Return the [X, Y] coordinate for the center point of the cell that contains the specified text.  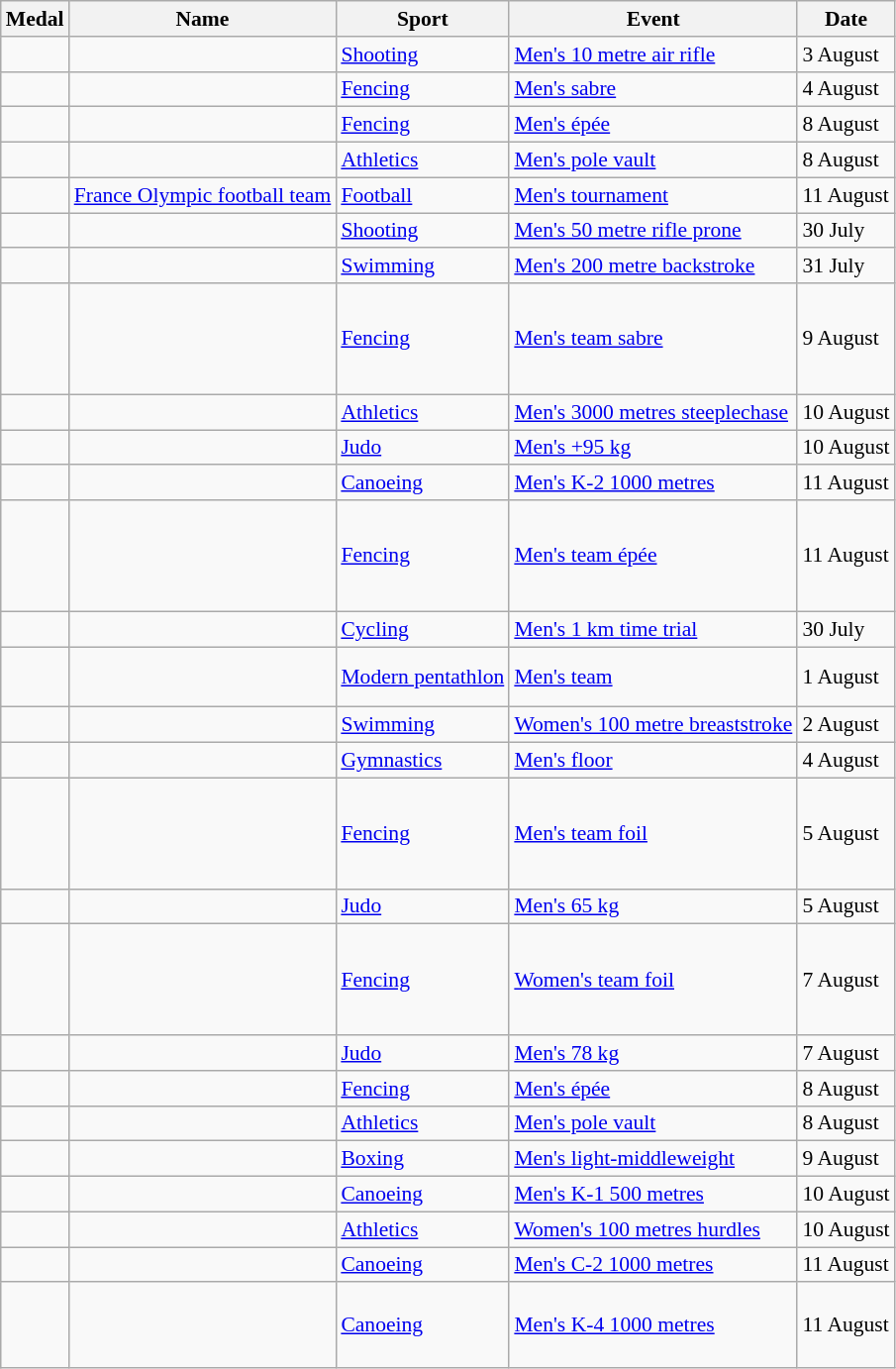
Men's sabre [653, 89]
Modern pentathlon [422, 678]
Women's team foil [653, 980]
Boxing [422, 1159]
Men's 50 metre rifle prone [653, 231]
Women's 100 metre breaststroke [653, 725]
Men's K-2 1000 metres [653, 483]
Men's team [653, 678]
Men's 10 metre air rifle [653, 54]
Medal [36, 19]
Football [422, 195]
31 July [846, 266]
Women's 100 metres hurdles [653, 1229]
Men's 78 kg [653, 1053]
Men's 200 metre backstroke [653, 266]
Gymnastics [422, 761]
Men's team sabre [653, 339]
Men's team épée [653, 556]
Men's K-4 1000 metres [653, 1325]
France Olympic football team [203, 195]
Men's tournament [653, 195]
Sport [422, 19]
Men's team foil [653, 833]
Men's 65 kg [653, 906]
Men's 1 km time trial [653, 629]
Men's light-middleweight [653, 1159]
Date [846, 19]
Cycling [422, 629]
Event [653, 19]
Name [203, 19]
3 August [846, 54]
Men's C-2 1000 metres [653, 1265]
1 August [846, 678]
Men's K-1 500 metres [653, 1195]
Men's +95 kg [653, 448]
2 August [846, 725]
Men's floor [653, 761]
Men's 3000 metres steeplechase [653, 412]
